Search for the cell housing the specified text and yield its [X, Y] center coordinate. 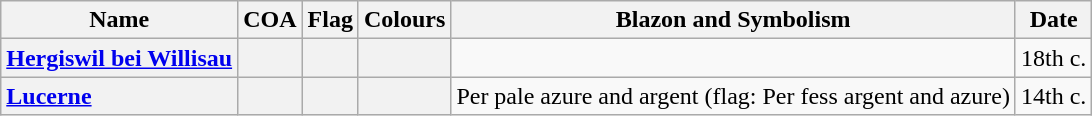
Per pale azure and argent (flag: Per fess argent and azure) [734, 96]
Name [120, 20]
Blazon and Symbolism [734, 20]
Hergiswil bei Willisau [120, 58]
Colours [404, 20]
Lucerne [120, 96]
18th c. [1053, 58]
Flag [330, 20]
COA [270, 20]
Date [1053, 20]
14th c. [1053, 96]
